Return (x, y) of the center of cell containing provided text 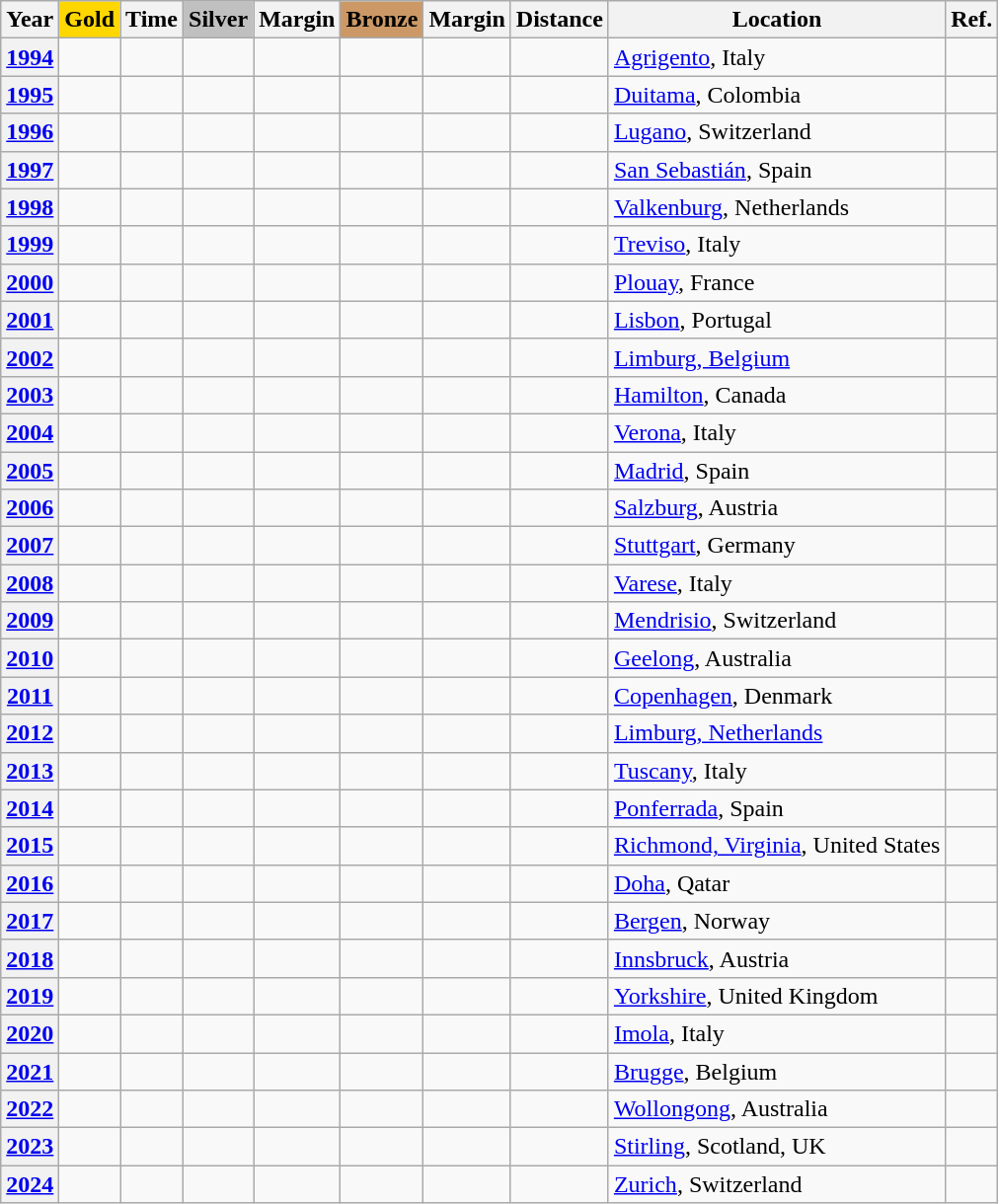
1996 (30, 132)
Ref. (971, 20)
Ponferrada, Spain (776, 808)
Copenhagen, Denmark (776, 696)
2024 (30, 1184)
2014 (30, 808)
2004 (30, 432)
2021 (30, 1071)
Innsbruck, Austria (776, 958)
2003 (30, 395)
Doha, Qatar (776, 883)
2007 (30, 546)
2002 (30, 357)
Lisbon, Portugal (776, 320)
2012 (30, 733)
2018 (30, 958)
Valkenburg, Netherlands (776, 207)
Zurich, Switzerland (776, 1184)
2005 (30, 471)
2006 (30, 508)
Bergen, Norway (776, 921)
Gold (90, 20)
Duitama, Colombia (776, 95)
1994 (30, 57)
Richmond, Virginia, United States (776, 846)
Salzburg, Austria (776, 508)
Distance (559, 20)
1999 (30, 245)
2001 (30, 320)
Limburg, Belgium (776, 357)
2020 (30, 1033)
Varese, Italy (776, 583)
2013 (30, 771)
2019 (30, 996)
Bronze (382, 20)
Brugge, Belgium (776, 1071)
Silver (219, 20)
2011 (30, 696)
2000 (30, 282)
Year (30, 20)
2015 (30, 846)
Verona, Italy (776, 432)
Stirling, Scotland, UK (776, 1147)
Treviso, Italy (776, 245)
2017 (30, 921)
1995 (30, 95)
Geelong, Australia (776, 658)
Hamilton, Canada (776, 395)
2016 (30, 883)
2023 (30, 1147)
Madrid, Spain (776, 471)
1997 (30, 170)
Time (152, 20)
Tuscany, Italy (776, 771)
2010 (30, 658)
Yorkshire, United Kingdom (776, 996)
Imola, Italy (776, 1033)
1998 (30, 207)
Stuttgart, Germany (776, 546)
Plouay, France (776, 282)
San Sebastián, Spain (776, 170)
Wollongong, Australia (776, 1109)
Limburg, Netherlands (776, 733)
Mendrisio, Switzerland (776, 621)
Agrigento, Italy (776, 57)
2008 (30, 583)
Lugano, Switzerland (776, 132)
2009 (30, 621)
Location (776, 20)
2022 (30, 1109)
